Identify which cell holds the provided text, then report its [X, Y] central coordinate. 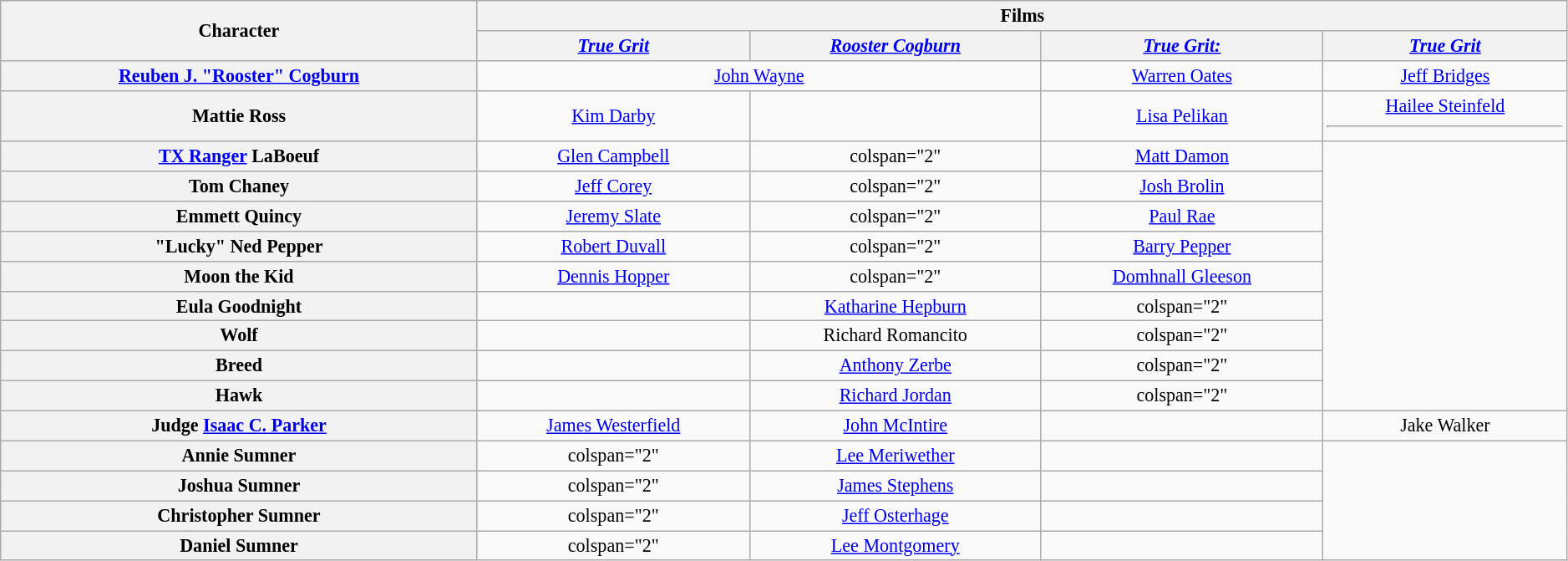
Jeff Osterhage [896, 516]
Eula Goodnight [239, 306]
Domhnall Gleeson [1181, 276]
Josh Brolin [1181, 186]
True Grit: [1181, 45]
Daniel Sumner [239, 545]
Tom Chaney [239, 186]
Jeremy Slate [613, 216]
James Westerfield [613, 426]
Dennis Hopper [613, 276]
Reuben J. "Rooster" Cogburn [239, 75]
Paul Rae [1181, 216]
Lee Meriwether [896, 456]
Robert Duvall [613, 246]
Glen Campbell [613, 156]
Lee Montgomery [896, 545]
Warren Oates [1181, 75]
Barry Pepper [1181, 246]
Joshua Sumner [239, 486]
Moon the Kid [239, 276]
Films [1022, 15]
Emmett Quincy [239, 216]
James Stephens [896, 486]
Jake Walker [1445, 426]
Katharine Hepburn [896, 306]
Richard Jordan [896, 395]
Mattie Ross [239, 115]
Jeff Bridges [1445, 75]
Judge Isaac C. Parker [239, 426]
"Lucky" Ned Pepper [239, 246]
Kim Darby [613, 115]
Jeff Corey [613, 186]
TX Ranger LaBoeuf [239, 156]
John McIntire [896, 426]
Breed [239, 365]
Hawk [239, 395]
Annie Sumner [239, 456]
Matt Damon [1181, 156]
Wolf [239, 336]
Christopher Sumner [239, 516]
Character [239, 30]
Lisa Pelikan [1181, 115]
Rooster Cogburn [896, 45]
Richard Romancito [896, 336]
Anthony Zerbe [896, 365]
Hailee Steinfeld [1445, 115]
John Wayne [759, 75]
